From the cell containing the given text, extract its center point as (x, y) coordinate. 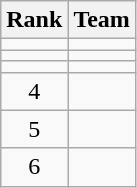
5 (34, 129)
4 (34, 91)
Rank (34, 20)
Team (102, 20)
6 (34, 167)
